Return (X, Y) of the center of cell containing provided text 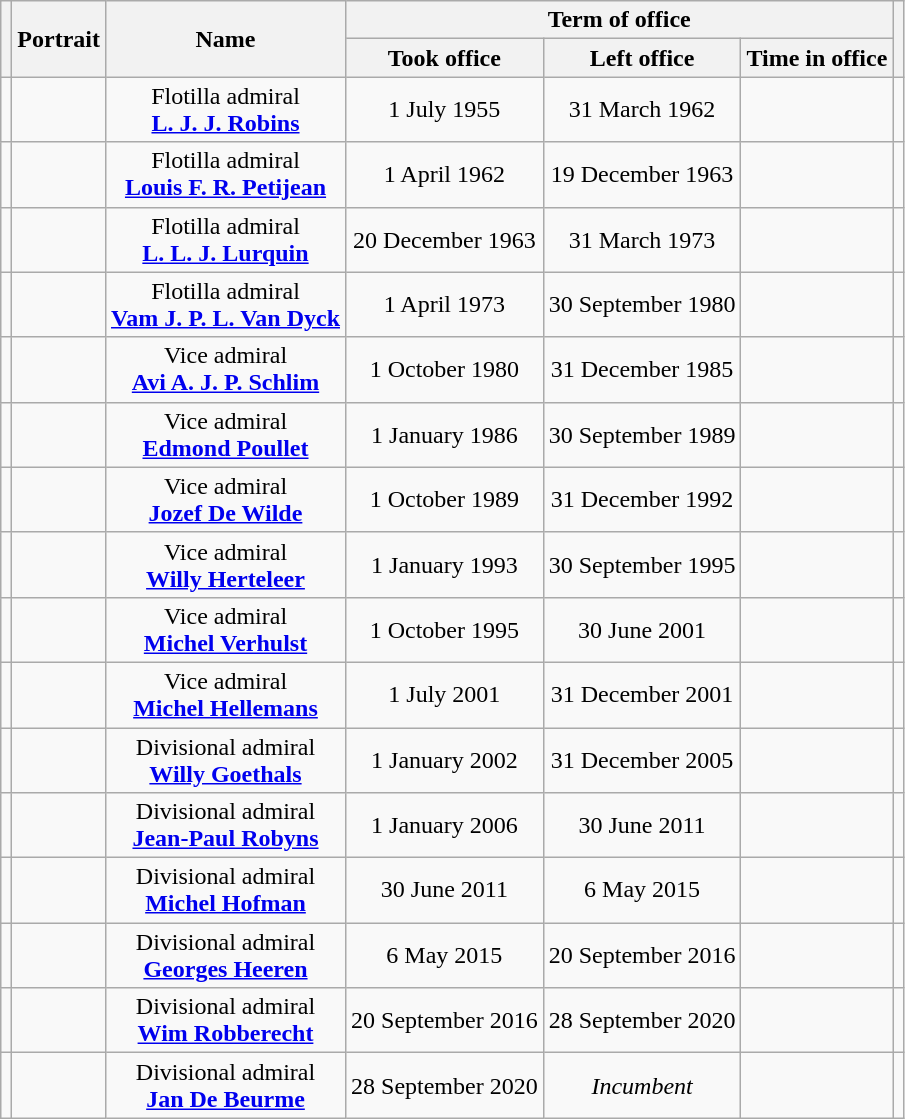
Divisional admiralGeorges Heeren (225, 956)
1 October 1980 (445, 370)
30 June 2001 (642, 630)
1 January 1986 (445, 434)
1 January 2006 (445, 826)
Portrait (59, 39)
31 March 1973 (642, 240)
31 December 2005 (642, 760)
20 December 1963 (445, 240)
Time in office (817, 58)
Vice admiralMichel Hellemans (225, 694)
Flotilla admiralL. L. J. Lurquin (225, 240)
1 July 1955 (445, 110)
Took office (445, 58)
Name (225, 39)
30 September 1989 (642, 434)
19 December 1963 (642, 174)
1 January 2002 (445, 760)
1 April 1973 (445, 304)
Vice admiralWilly Herteleer (225, 564)
Left office (642, 58)
1 October 1989 (445, 500)
Divisional admiralMichel Hofman (225, 890)
Incumbent (642, 1086)
Vice admiralMichel Verhulst (225, 630)
Divisional admiralWim Robberecht (225, 1020)
Divisional admiralJan De Beurme (225, 1086)
1 January 1993 (445, 564)
Vice admiralJozef De Wilde (225, 500)
31 December 2001 (642, 694)
Vice admiralEdmond Poullet (225, 434)
1 July 2001 (445, 694)
30 September 1995 (642, 564)
Divisional admiralJean-Paul Robyns (225, 826)
1 October 1995 (445, 630)
Flotilla admiralL. J. J. Robins (225, 110)
31 March 1962 (642, 110)
1 April 1962 (445, 174)
Vice admiralAvi A. J. P. Schlim (225, 370)
31 December 1992 (642, 500)
31 December 1985 (642, 370)
Divisional admiralWilly Goethals (225, 760)
Flotilla admiralVam J. P. L. Van Dyck (225, 304)
30 September 1980 (642, 304)
Flotilla admiralLouis F. R. Petijean (225, 174)
Term of office (620, 20)
